Pinpoint the cell where the given text exists, returning its (X, Y) midpoint coordinate. 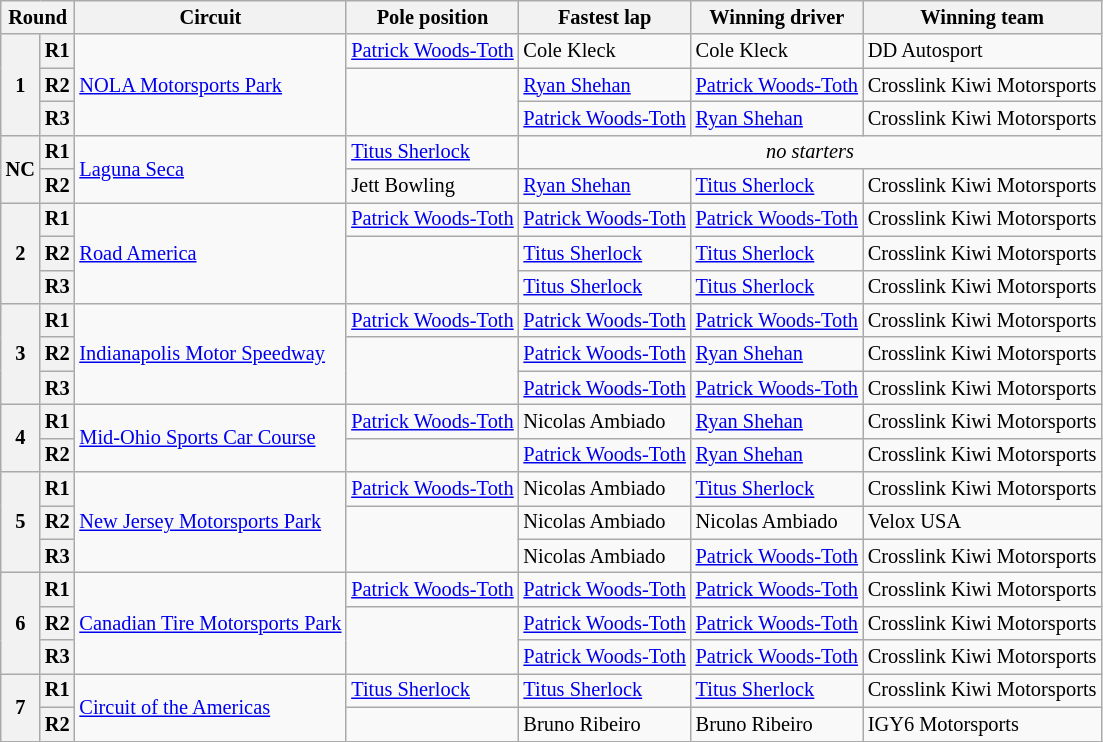
Pole position (432, 17)
Indianapolis Motor Speedway (210, 354)
DD Autosport (982, 51)
Circuit of the Americas (210, 706)
IGY6 Motorsports (982, 724)
5 (20, 522)
no starters (810, 152)
4 (20, 438)
Fastest lap (605, 17)
Road America (210, 252)
Laguna Seca (210, 168)
Jett Bowling (432, 186)
Winning team (982, 17)
Velox USA (982, 522)
2 (20, 252)
1 (20, 84)
Mid-Ohio Sports Car Course (210, 438)
New Jersey Motorsports Park (210, 522)
7 (20, 706)
Winning driver (777, 17)
NOLA Motorsports Park (210, 84)
6 (20, 622)
Canadian Tire Motorsports Park (210, 622)
Circuit (210, 17)
NC (20, 168)
Round (38, 17)
3 (20, 354)
